From the cell containing the given text, extract its center point as (x, y) coordinate. 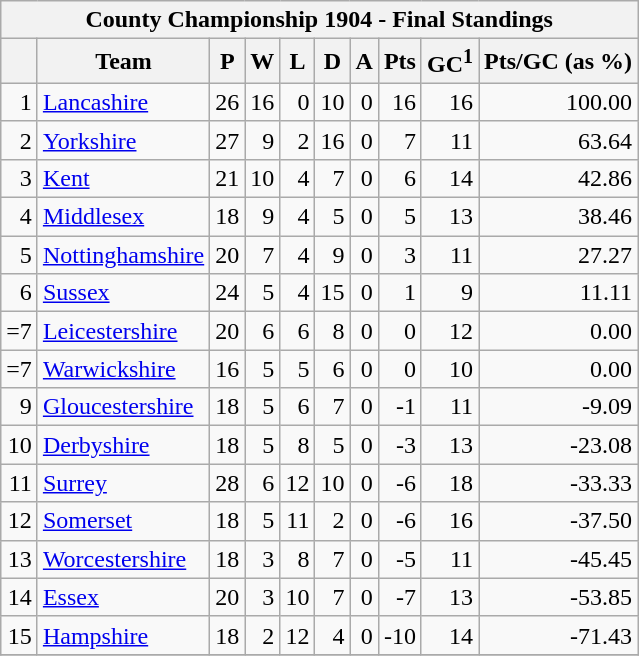
21 (228, 178)
27.27 (558, 255)
Kent (123, 178)
-7 (400, 597)
P (228, 62)
-5 (400, 559)
-23.08 (558, 445)
27 (228, 140)
Pts (400, 62)
11.11 (558, 293)
Lancashire (123, 102)
Team (123, 62)
Sussex (123, 293)
County Championship 1904 - Final Standings (320, 20)
Hampshire (123, 635)
Leicestershire (123, 331)
Somerset (123, 521)
Gloucestershire (123, 407)
-53.85 (558, 597)
Middlesex (123, 217)
-3 (400, 445)
A (364, 62)
-33.33 (558, 483)
L (298, 62)
26 (228, 102)
Worcestershire (123, 559)
Essex (123, 597)
Yorkshire (123, 140)
Derbyshire (123, 445)
GC1 (450, 62)
W (262, 62)
-37.50 (558, 521)
Warwickshire (123, 369)
28 (228, 483)
24 (228, 293)
-71.43 (558, 635)
100.00 (558, 102)
Pts/GC (as %) (558, 62)
-9.09 (558, 407)
-1 (400, 407)
-10 (400, 635)
D (332, 62)
-45.45 (558, 559)
Nottinghamshire (123, 255)
63.64 (558, 140)
Surrey (123, 483)
42.86 (558, 178)
38.46 (558, 217)
